Identify which cell holds the provided text, then report its [x, y] central coordinate. 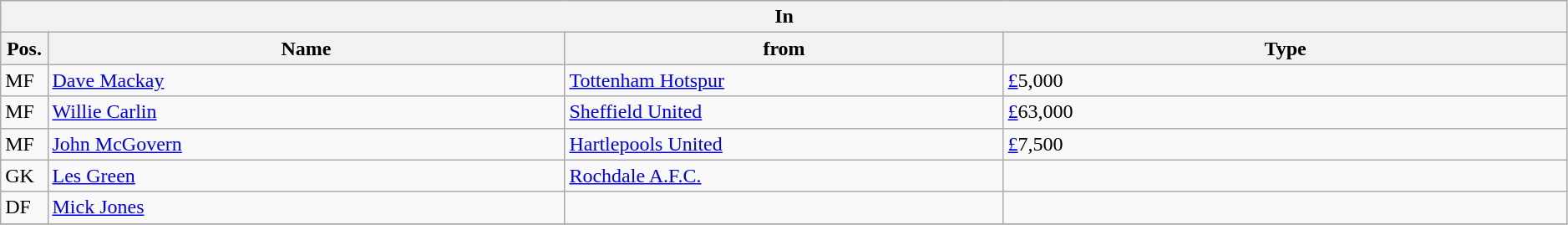
Willie Carlin [306, 112]
£63,000 [1285, 112]
Sheffield United [784, 112]
Les Green [306, 176]
£5,000 [1285, 80]
Tottenham Hotspur [784, 80]
Type [1285, 49]
from [784, 49]
£7,500 [1285, 144]
GK [24, 176]
In [784, 17]
Pos. [24, 49]
Rochdale A.F.C. [784, 176]
Hartlepools United [784, 144]
Name [306, 49]
DF [24, 207]
John McGovern [306, 144]
Dave Mackay [306, 80]
Mick Jones [306, 207]
